Scan for the cell matching the given text and deliver its (x, y) coordinate at center. 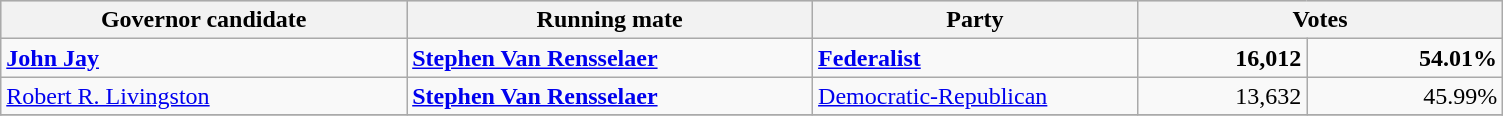
13,632 (1222, 96)
Party (976, 20)
Votes (1320, 20)
45.99% (1405, 96)
John Jay (204, 58)
54.01% (1405, 58)
Running mate (610, 20)
Democratic-Republican (976, 96)
Federalist (976, 58)
Robert R. Livingston (204, 96)
16,012 (1222, 58)
Governor candidate (204, 20)
